For the text-containing cell, return its midpoint in [x, y] coordinate format. 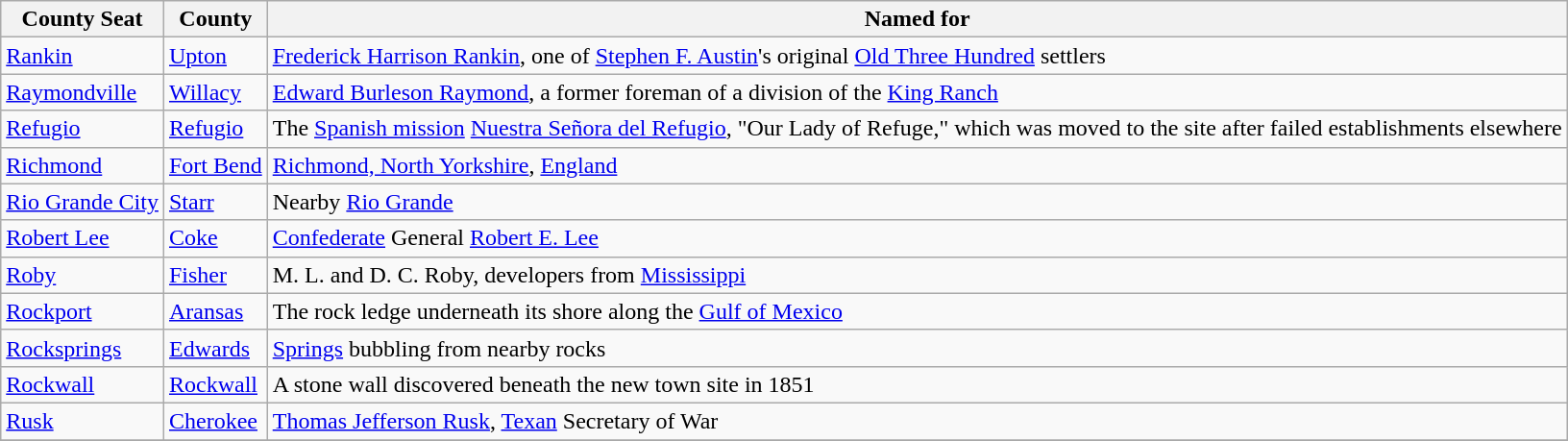
Starr [215, 202]
Upton [215, 56]
Named for [917, 19]
Fort Bend [215, 165]
Rankin [83, 56]
A stone wall discovered beneath the new town site in 1851 [917, 384]
The rock ledge underneath its shore along the Gulf of Mexico [917, 311]
Roby [83, 275]
The Spanish mission Nuestra Señora del Refugio, "Our Lady of Refuge," which was moved to the site after failed establishments elsewhere [917, 129]
Aransas [215, 311]
Coke [215, 238]
Richmond [83, 165]
Rockport [83, 311]
Springs bubbling from nearby rocks [917, 348]
Willacy [215, 92]
Cherokee [215, 421]
Raymondville [83, 92]
Rio Grande City [83, 202]
Rocksprings [83, 348]
County Seat [83, 19]
Edward Burleson Raymond, a former foreman of a division of the King Ranch [917, 92]
Frederick Harrison Rankin, one of Stephen F. Austin's original Old Three Hundred settlers [917, 56]
Edwards [215, 348]
Rusk [83, 421]
Thomas Jefferson Rusk, Texan Secretary of War [917, 421]
Richmond, North Yorkshire, England [917, 165]
Nearby Rio Grande [917, 202]
County [215, 19]
Robert Lee [83, 238]
Confederate General Robert E. Lee [917, 238]
Fisher [215, 275]
M. L. and D. C. Roby, developers from Mississippi [917, 275]
